Extract the (X, Y) coordinate from the center of the cell holding the provided text.  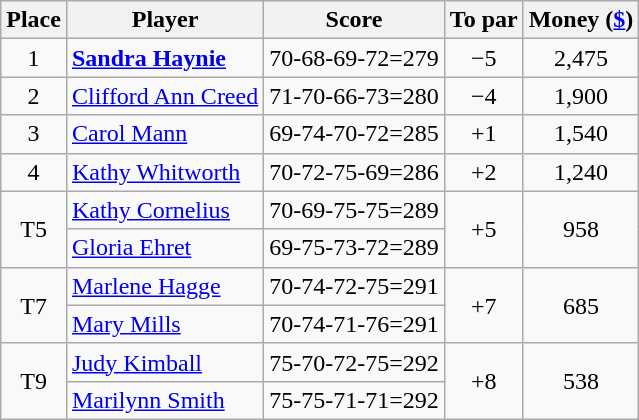
Sandra Haynie (164, 58)
Kathy Whitworth (164, 172)
−4 (484, 96)
Money ($) (581, 20)
+7 (484, 305)
1,900 (581, 96)
T9 (34, 381)
75-75-71-71=292 (354, 400)
70-69-75-75=289 (354, 210)
1 (34, 58)
75-70-72-75=292 (354, 362)
70-68-69-72=279 (354, 58)
4 (34, 172)
70-72-75-69=286 (354, 172)
Judy Kimball (164, 362)
Marilynn Smith (164, 400)
1,240 (581, 172)
71-70-66-73=280 (354, 96)
685 (581, 305)
70-74-71-76=291 (354, 324)
538 (581, 381)
3 (34, 134)
To par (484, 20)
T5 (34, 229)
+1 (484, 134)
958 (581, 229)
Carol Mann (164, 134)
2,475 (581, 58)
Player (164, 20)
1,540 (581, 134)
−5 (484, 58)
Kathy Cornelius (164, 210)
Marlene Hagge (164, 286)
Place (34, 20)
Gloria Ehret (164, 248)
Score (354, 20)
2 (34, 96)
Mary Mills (164, 324)
69-74-70-72=285 (354, 134)
69-75-73-72=289 (354, 248)
70-74-72-75=291 (354, 286)
Clifford Ann Creed (164, 96)
+2 (484, 172)
T7 (34, 305)
+8 (484, 381)
+5 (484, 229)
